Locate the cell with the specified text and output its (x, y) center coordinate. 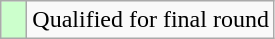
Qualified for final round (151, 20)
